Find where the given text appears and provide that cell's center as [x, y] coordinate. 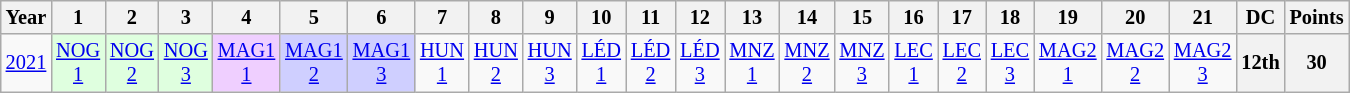
MAG13 [382, 63]
MNZ3 [862, 63]
2 [132, 17]
5 [314, 17]
19 [1068, 17]
MNZ1 [752, 63]
LEC2 [962, 63]
MAG23 [1202, 63]
Points [1317, 17]
LÉD1 [602, 63]
7 [442, 17]
12 [700, 17]
8 [496, 17]
NOG2 [132, 63]
Year [26, 17]
4 [246, 17]
30 [1317, 63]
MAG21 [1068, 63]
MAG12 [314, 63]
LÉD2 [650, 63]
9 [550, 17]
DC [1260, 17]
11 [650, 17]
12th [1260, 63]
13 [752, 17]
18 [1010, 17]
MAG11 [246, 63]
LÉD3 [700, 63]
NOG1 [78, 63]
2021 [26, 63]
3 [186, 17]
14 [806, 17]
20 [1134, 17]
HUN3 [550, 63]
NOG3 [186, 63]
LEC1 [913, 63]
1 [78, 17]
15 [862, 17]
16 [913, 17]
6 [382, 17]
HUN2 [496, 63]
HUN1 [442, 63]
10 [602, 17]
MNZ2 [806, 63]
17 [962, 17]
21 [1202, 17]
MAG22 [1134, 63]
LEC3 [1010, 63]
